Extract the [X, Y] coordinate from the center of the cell holding the provided text.  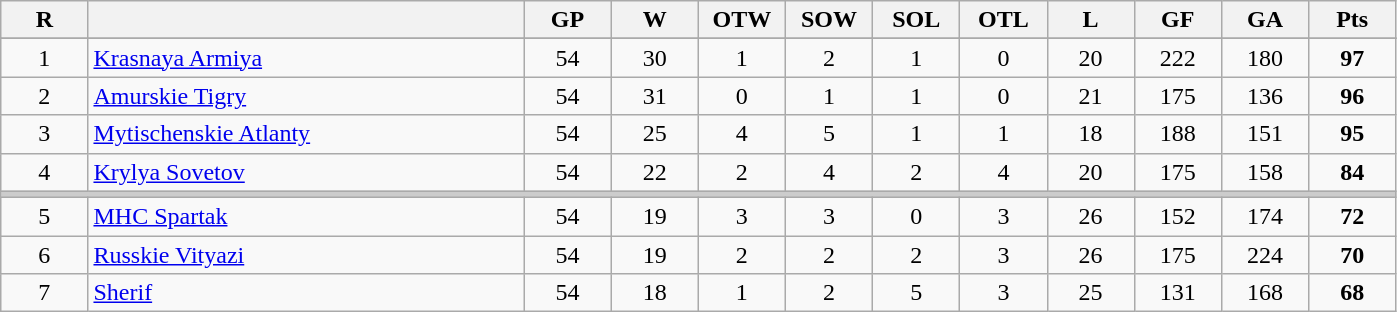
W [654, 20]
31 [654, 96]
21 [1090, 96]
MHC Spartak [306, 217]
222 [1178, 58]
Krasnaya Armiya [306, 58]
8.5 [698, 194]
Amurskie Tigry [306, 96]
68 [1352, 293]
Sherif [306, 293]
22 [654, 172]
70 [1352, 255]
Mytischenskie Atlanty [306, 134]
L [1090, 20]
97 [1352, 58]
GP [568, 20]
84 [1352, 172]
SOL [916, 20]
Krylya Sovetov [306, 172]
R [44, 20]
136 [1264, 96]
Pts [1352, 20]
131 [1178, 293]
158 [1264, 172]
Russkie Vityazi [306, 255]
GA [1264, 20]
151 [1264, 134]
30 [654, 58]
180 [1264, 58]
188 [1178, 134]
SOW [828, 20]
OTW [742, 20]
GF [1178, 20]
152 [1178, 217]
96 [1352, 96]
OTL [1004, 20]
168 [1264, 293]
72 [1352, 217]
6 [44, 255]
224 [1264, 255]
7 [44, 293]
174 [1264, 217]
95 [1352, 134]
